For the text-containing cell, return its midpoint in (x, y) coordinate format. 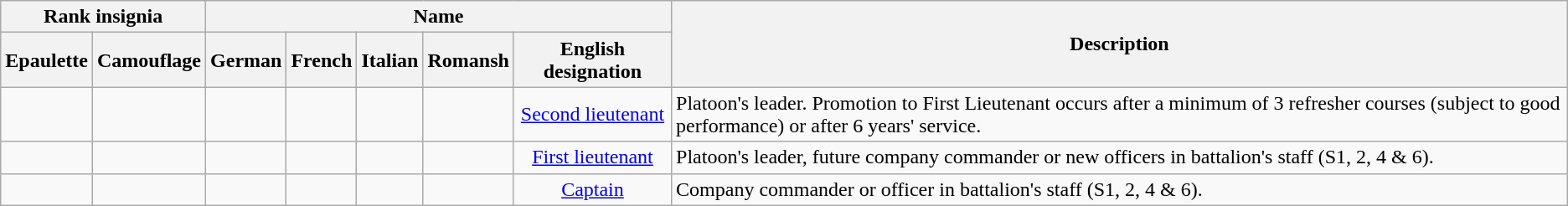
Romansh (468, 60)
English designation (592, 60)
Epaulette (47, 60)
Company commander or officer in battalion's staff (S1, 2, 4 & 6). (1120, 189)
Italian (390, 60)
Second lieutenant (592, 114)
French (322, 60)
Captain (592, 189)
First lieutenant (592, 157)
German (246, 60)
Platoon's leader, future company commander or new officers in battalion's staff (S1, 2, 4 & 6). (1120, 157)
Rank insignia (104, 17)
Camouflage (149, 60)
Description (1120, 44)
Name (439, 17)
